Provide the (X, Y) coordinate of the cell's center where the given text is located.  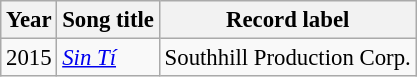
2015 (29, 58)
Song title (108, 20)
Southhill Production Corp. (288, 58)
Year (29, 20)
Record label (288, 20)
Sin Tí (108, 58)
